Return the [X, Y] coordinate for the center point of the cell that contains the specified text.  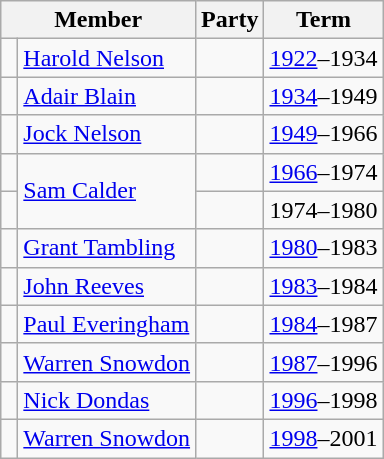
Harold Nelson [107, 58]
1984–1987 [324, 324]
Grant Tambling [107, 248]
John Reeves [107, 286]
1983–1984 [324, 286]
1934–1949 [324, 96]
Adair Blain [107, 96]
Party [230, 20]
1922–1934 [324, 58]
Sam Calder [107, 191]
1987–1996 [324, 362]
Jock Nelson [107, 134]
Nick Dondas [107, 400]
1998–2001 [324, 438]
Term [324, 20]
1974–1980 [324, 210]
Paul Everingham [107, 324]
1996–1998 [324, 400]
1949–1966 [324, 134]
Member [98, 20]
1980–1983 [324, 248]
1966–1974 [324, 172]
